Locate the cell with the specified text and output its [x, y] center coordinate. 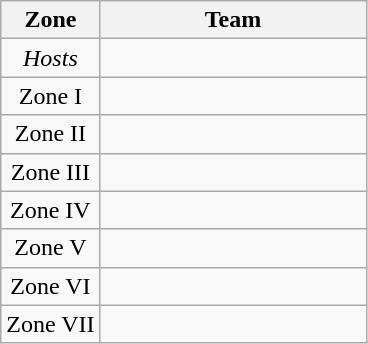
Zone [50, 20]
Zone VII [50, 324]
Zone II [50, 134]
Zone I [50, 96]
Zone IV [50, 210]
Hosts [50, 58]
Team [233, 20]
Zone III [50, 172]
Zone V [50, 248]
Zone VI [50, 286]
